Provide the [X, Y] coordinate of the cell's center where the given text is located.  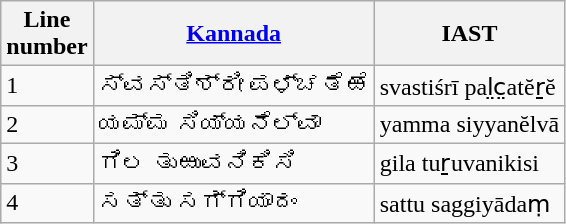
ಸ್ವಸ್ತಿಶ್ರೀ ಪಳ್ಚತೆಱೆ [234, 86]
4 [47, 203]
1 [47, 86]
3 [47, 163]
2 [47, 124]
svastiśrī pal̤c̤atĕṟĕ [469, 86]
Linenumber [47, 34]
yamma siyyanĕlvā [469, 124]
IAST [469, 34]
gila tuṟuvanikisi [469, 163]
ಗಿಲ ತುಱುವನಿಕಿಸಿ [234, 163]
Kannada [234, 34]
ಯಮ್ಮ ಸಿಯ್ಯನೆಲ್ವಾ [234, 124]
sattu saggiyādaṃ [469, 203]
ಸತ್ತು ಸಗ್ಗಿಯಾದಂ [234, 203]
